Locate the cell with the specified text and output its (x, y) center coordinate. 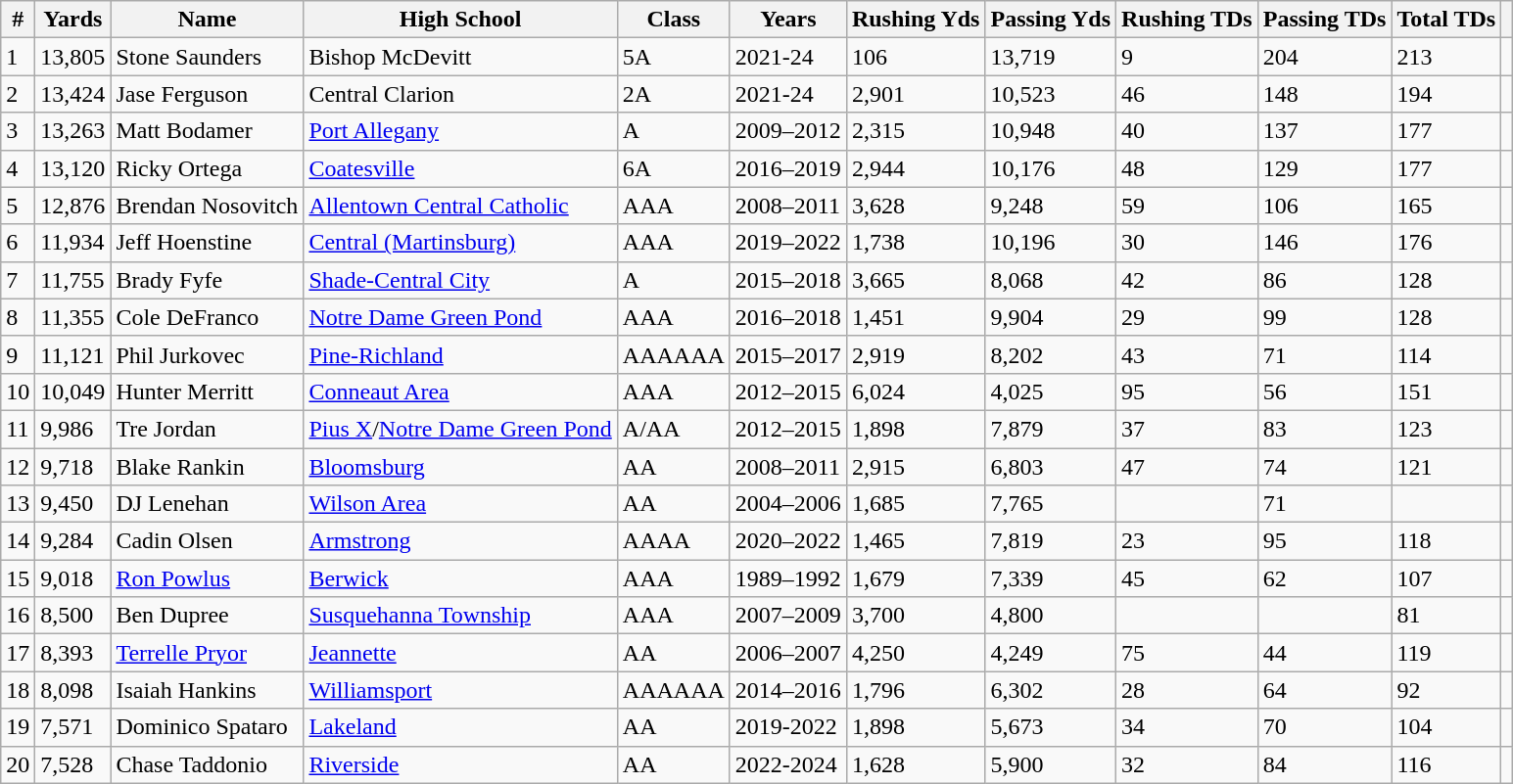
13,719 (1051, 57)
81 (1446, 616)
18 (18, 690)
194 (1446, 94)
99 (1324, 317)
Hunter Merritt (208, 392)
Yards (72, 20)
6,302 (1051, 690)
Coatesville (460, 168)
29 (1187, 317)
A/AA (674, 429)
Brady Fyfe (208, 280)
114 (1446, 354)
Susquehanna Township (460, 616)
8,500 (72, 616)
92 (1446, 690)
5,900 (1051, 764)
Years (787, 20)
176 (1446, 243)
44 (1324, 653)
3,628 (916, 206)
2015–2018 (787, 280)
2016–2019 (787, 168)
83 (1324, 429)
121 (1446, 467)
1,685 (916, 504)
123 (1446, 429)
Jeff Hoenstine (208, 243)
Blake Rankin (208, 467)
Passing TDs (1324, 20)
2019-2022 (787, 727)
19 (18, 727)
13,424 (72, 94)
9,718 (72, 467)
Tre Jordan (208, 429)
9,018 (72, 578)
AAAA (674, 541)
9,284 (72, 541)
11,755 (72, 280)
8 (18, 317)
10 (18, 392)
119 (1446, 653)
7,528 (72, 764)
10,196 (1051, 243)
4,250 (916, 653)
8,068 (1051, 280)
14 (18, 541)
2016–2018 (787, 317)
1,451 (916, 317)
129 (1324, 168)
Total TDs (1446, 20)
56 (1324, 392)
70 (1324, 727)
Cadin Olsen (208, 541)
13,263 (72, 131)
2,915 (916, 467)
7 (18, 280)
84 (1324, 764)
42 (1187, 280)
213 (1446, 57)
Lakeland (460, 727)
86 (1324, 280)
146 (1324, 243)
2004–2006 (787, 504)
Berwick (460, 578)
11,934 (72, 243)
20 (18, 764)
11,355 (72, 317)
148 (1324, 94)
Jeannette (460, 653)
Brendan Nosovitch (208, 206)
2,919 (916, 354)
7,571 (72, 727)
9,450 (72, 504)
Cole DeFranco (208, 317)
13,805 (72, 57)
1,796 (916, 690)
Ron Powlus (208, 578)
8,393 (72, 653)
Terrelle Pryor (208, 653)
43 (1187, 354)
Isaiah Hankins (208, 690)
Name (208, 20)
5A (674, 57)
3,700 (916, 616)
Bloomsburg (460, 467)
11,121 (72, 354)
32 (1187, 764)
47 (1187, 467)
64 (1324, 690)
118 (1446, 541)
2A (674, 94)
Chase Taddonio (208, 764)
34 (1187, 727)
62 (1324, 578)
Central Clarion (460, 94)
2006–2007 (787, 653)
116 (1446, 764)
Passing Yds (1051, 20)
37 (1187, 429)
4,800 (1051, 616)
Rushing TDs (1187, 20)
Ricky Ortega (208, 168)
9,904 (1051, 317)
104 (1446, 727)
2020–2022 (787, 541)
16 (18, 616)
204 (1324, 57)
7,819 (1051, 541)
Bishop McDevitt (460, 57)
1,628 (916, 764)
40 (1187, 131)
7,879 (1051, 429)
High School (460, 20)
1 (18, 57)
Class (674, 20)
5 (18, 206)
9,248 (1051, 206)
1,679 (916, 578)
6A (674, 168)
Riverside (460, 764)
2,944 (916, 168)
2007–2009 (787, 616)
13 (18, 504)
Pius X/Notre Dame Green Pond (460, 429)
6 (18, 243)
59 (1187, 206)
165 (1446, 206)
Williamsport (460, 690)
2014–2016 (787, 690)
8,098 (72, 690)
7,765 (1051, 504)
DJ Lenehan (208, 504)
Notre Dame Green Pond (460, 317)
17 (18, 653)
2022-2024 (787, 764)
Wilson Area (460, 504)
2009–2012 (787, 131)
Phil Jurkovec (208, 354)
8,202 (1051, 354)
2,315 (916, 131)
2,901 (916, 94)
30 (1187, 243)
107 (1446, 578)
Matt Bodamer (208, 131)
75 (1187, 653)
1989–1992 (787, 578)
23 (1187, 541)
Jase Ferguson (208, 94)
Armstrong (460, 541)
4,249 (1051, 653)
Pine-Richland (460, 354)
48 (1187, 168)
Rushing Yds (916, 20)
12,876 (72, 206)
13,120 (72, 168)
1,738 (916, 243)
Allentown Central Catholic (460, 206)
# (18, 20)
137 (1324, 131)
7,339 (1051, 578)
Conneaut Area (460, 392)
151 (1446, 392)
15 (18, 578)
Central (Martinsburg) (460, 243)
2 (18, 94)
10,523 (1051, 94)
3 (18, 131)
2019–2022 (787, 243)
3,665 (916, 280)
10,948 (1051, 131)
Port Allegany (460, 131)
5,673 (1051, 727)
10,049 (72, 392)
Ben Dupree (208, 616)
9,986 (72, 429)
45 (1187, 578)
28 (1187, 690)
Dominico Spataro (208, 727)
12 (18, 467)
10,176 (1051, 168)
4 (18, 168)
2015–2017 (787, 354)
74 (1324, 467)
Shade-Central City (460, 280)
4,025 (1051, 392)
1,465 (916, 541)
11 (18, 429)
6,803 (1051, 467)
Stone Saunders (208, 57)
6,024 (916, 392)
46 (1187, 94)
